Provide the [x, y] coordinate of the cell's center where the given text is located.  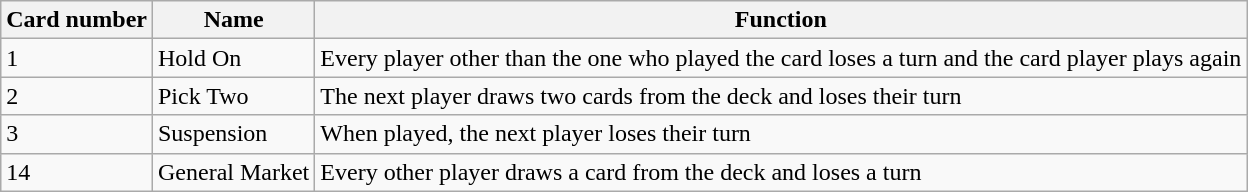
Suspension [233, 134]
The next player draws two cards from the deck and loses their turn [781, 96]
Function [781, 20]
General Market [233, 172]
Name [233, 20]
Every other player draws a card from the deck and loses a turn [781, 172]
Every player other than the one who played the card loses a turn and the card player plays again [781, 58]
When played, the next player loses their turn [781, 134]
Pick Two [233, 96]
1 [77, 58]
Card number [77, 20]
Hold On [233, 58]
3 [77, 134]
2 [77, 96]
14 [77, 172]
